Return [x, y] of the center of cell containing provided text 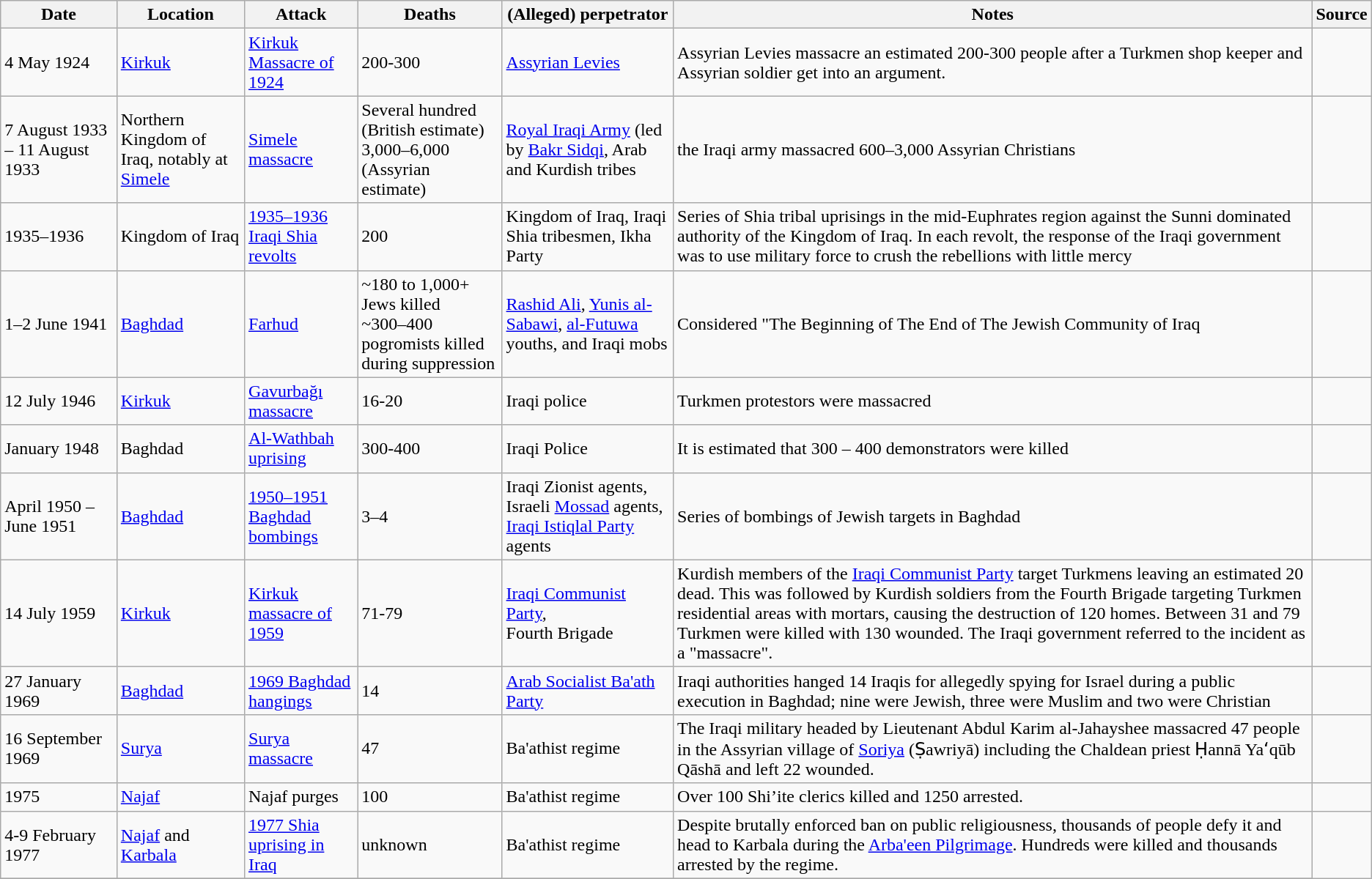
Northern Kingdom of Iraq, notably at Simele [180, 149]
Arab Socialist Ba'ath Party [588, 690]
January 1948 [59, 448]
(Alleged) perpetrator [588, 15]
1950–1951 Baghdad bombings [301, 516]
3–4 [429, 516]
16 September 1969 [59, 749]
Kirkuk Massacre of 1924 [301, 62]
1935–1936 Iraqi Shia revolts [301, 237]
Several hundred (British estimate)3,000–6,000 (Assyrian estimate) [429, 149]
Turkmen protestors were massacred [992, 401]
Iraqi police [588, 401]
1977 Shia uprising in Iraq [301, 845]
Assyrian Levies [588, 62]
14 [429, 690]
Simele massacre [301, 149]
4-9 February 1977 [59, 845]
Kirkuk massacre of 1959 [301, 613]
1–2 June 1941 [59, 324]
Series of bombings of Jewish targets in Baghdad [992, 516]
Iraqi Zionist agents, Israeli Mossad agents, Iraqi Istiqlal Party agents [588, 516]
Najaf and Karbala [180, 845]
Najaf purges [301, 797]
Surya [180, 749]
Rashid Ali, Yunis al-Sabawi, al-Futuwa youths, and Iraqi mobs [588, 324]
Date [59, 15]
14 July 1959 [59, 613]
200 [429, 237]
16-20 [429, 401]
12 July 1946 [59, 401]
Najaf [180, 797]
unknown [429, 845]
Gavurbağı massacre [301, 401]
7 August 1933 – 11 August 1933 [59, 149]
200-300 [429, 62]
Source [1341, 15]
1975 [59, 797]
1969 Baghdad hangings [301, 690]
Location [180, 15]
Al-Wathbah uprising [301, 448]
100 [429, 797]
Deaths [429, 15]
27 January 1969 [59, 690]
Kingdom of Iraq, Iraqi Shia tribesmen, Ikha Party [588, 237]
Surya massacre [301, 749]
Farhud [301, 324]
It is estimated that 300 – 400 demonstrators were killed [992, 448]
4 May 1924 [59, 62]
47 [429, 749]
1935–1936 [59, 237]
Royal Iraqi Army (led by Bakr Sidqi, Arab and Kurdish tribes [588, 149]
Considered "The Beginning of The End of The Jewish Community of Iraq [992, 324]
Kingdom of Iraq [180, 237]
71-79 [429, 613]
Notes [992, 15]
Attack [301, 15]
Iraqi Communist Party, Fourth Brigade [588, 613]
~180 to 1,000+ Jews killed~300–400 pogromists killed during suppression [429, 324]
the Iraqi army massacred 600–3,000 Assyrian Christians [992, 149]
300-400 [429, 448]
Iraqi Police [588, 448]
April 1950 – June 1951 [59, 516]
Assyrian Levies massacre an estimated 200-300 people after a Turkmen shop keeper and Assyrian soldier get into an argument. [992, 62]
Over 100 Shi’ite clerics killed and 1250 arrested. [992, 797]
